Scan for the cell matching the given text and deliver its (X, Y) coordinate at center. 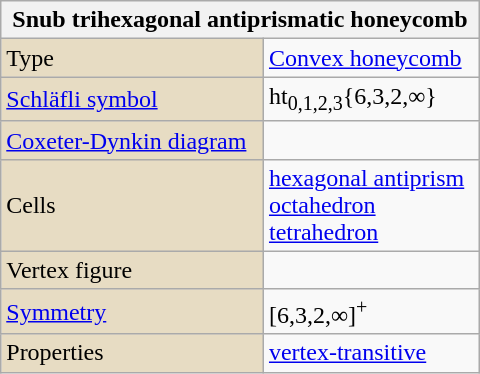
Snub trihexagonal antiprismatic honeycomb (240, 20)
Coxeter-Dynkin diagram (132, 140)
vertex-transitive (371, 353)
Type (132, 58)
Properties (132, 353)
Schläfli symbol (132, 99)
[6,3,2,∞]+ (371, 312)
hexagonal antiprismoctahedrontetrahedron (371, 205)
Convex honeycomb (371, 58)
ht0,1,2,3{6,3,2,∞} (371, 99)
Symmetry (132, 312)
Cells (132, 205)
Vertex figure (132, 270)
